Scan for the cell matching the given text and deliver its [X, Y] coordinate at center. 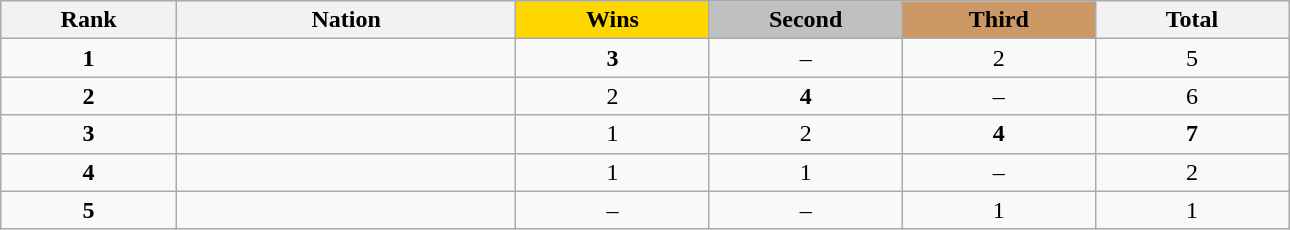
Nation [346, 20]
7 [1192, 134]
Second [806, 20]
Total [1192, 20]
Third [998, 20]
Wins [612, 20]
Rank [89, 20]
6 [1192, 96]
